Locate the cell with the specified text and output its [X, Y] center coordinate. 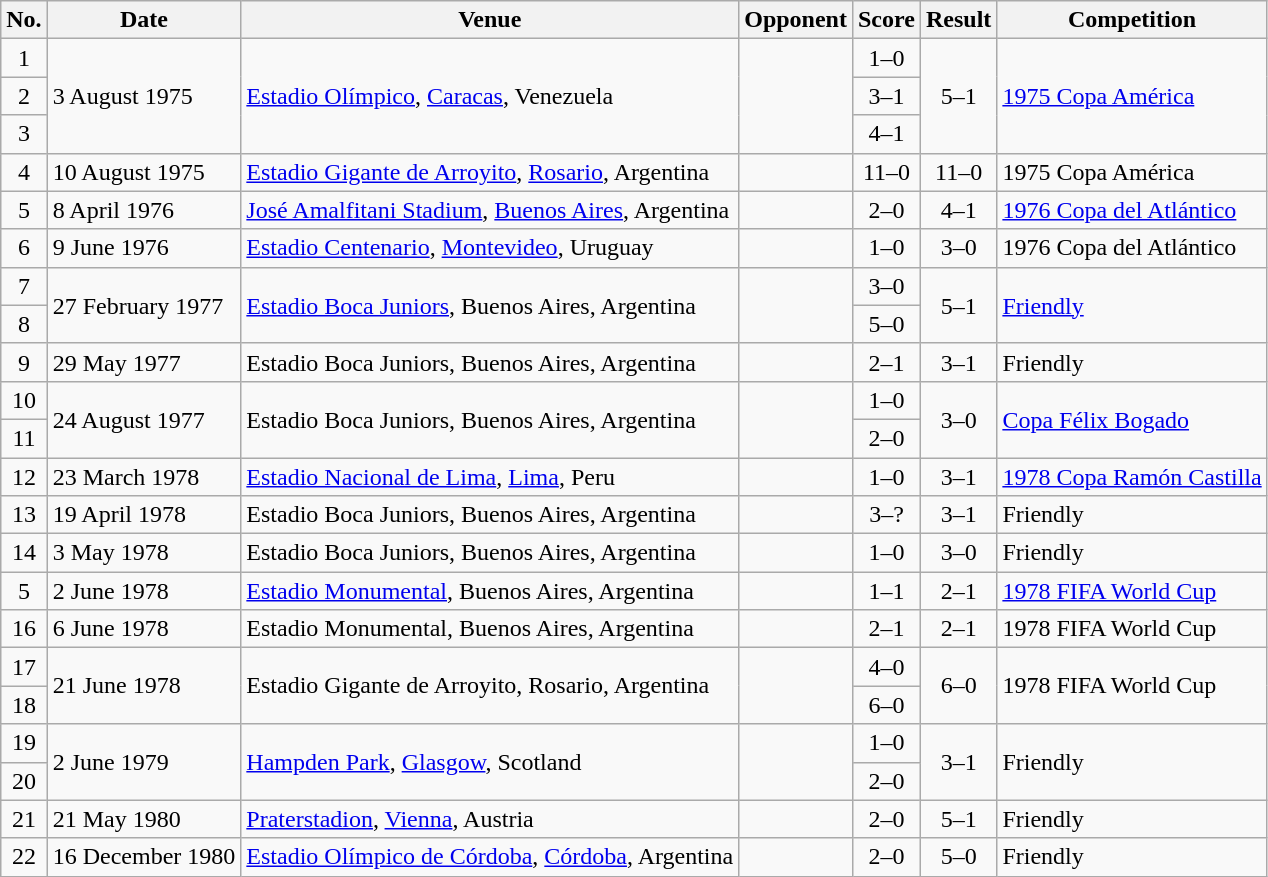
21 [24, 819]
23 March 1978 [144, 477]
No. [24, 20]
Score [886, 20]
4–0 [886, 667]
8 [24, 324]
20 [24, 781]
2 June 1978 [144, 591]
14 [24, 553]
13 [24, 515]
16 December 1980 [144, 857]
19 April 1978 [144, 515]
21 June 1978 [144, 686]
10 August 1975 [144, 172]
18 [24, 705]
Estadio Olímpico de Córdoba, Córdoba, Argentina [490, 857]
Estadio Centenario, Montevideo, Uruguay [490, 248]
17 [24, 667]
12 [24, 477]
27 February 1977 [144, 305]
1–1 [886, 591]
7 [24, 286]
21 May 1980 [144, 819]
1978 Copa Ramón Castilla [1132, 477]
22 [24, 857]
Praterstadion, Vienna, Austria [490, 819]
Date [144, 20]
3 [24, 134]
16 [24, 629]
9 [24, 362]
3 August 1975 [144, 96]
10 [24, 400]
29 May 1977 [144, 362]
4 [24, 172]
3–? [886, 515]
1 [24, 58]
3 May 1978 [144, 553]
Estadio Nacional de Lima, Lima, Peru [490, 477]
Competition [1132, 20]
19 [24, 743]
Opponent [796, 20]
Copa Félix Bogado [1132, 419]
Hampden Park, Glasgow, Scotland [490, 762]
11 [24, 438]
2 June 1979 [144, 762]
2 [24, 96]
José Amalfitani Stadium, Buenos Aires, Argentina [490, 210]
Estadio Olímpico, Caracas, Venezuela [490, 96]
Result [958, 20]
9 June 1976 [144, 248]
6 [24, 248]
24 August 1977 [144, 419]
6 June 1978 [144, 629]
Venue [490, 20]
8 April 1976 [144, 210]
